Pinpoint the cell where the given text exists, returning its (X, Y) midpoint coordinate. 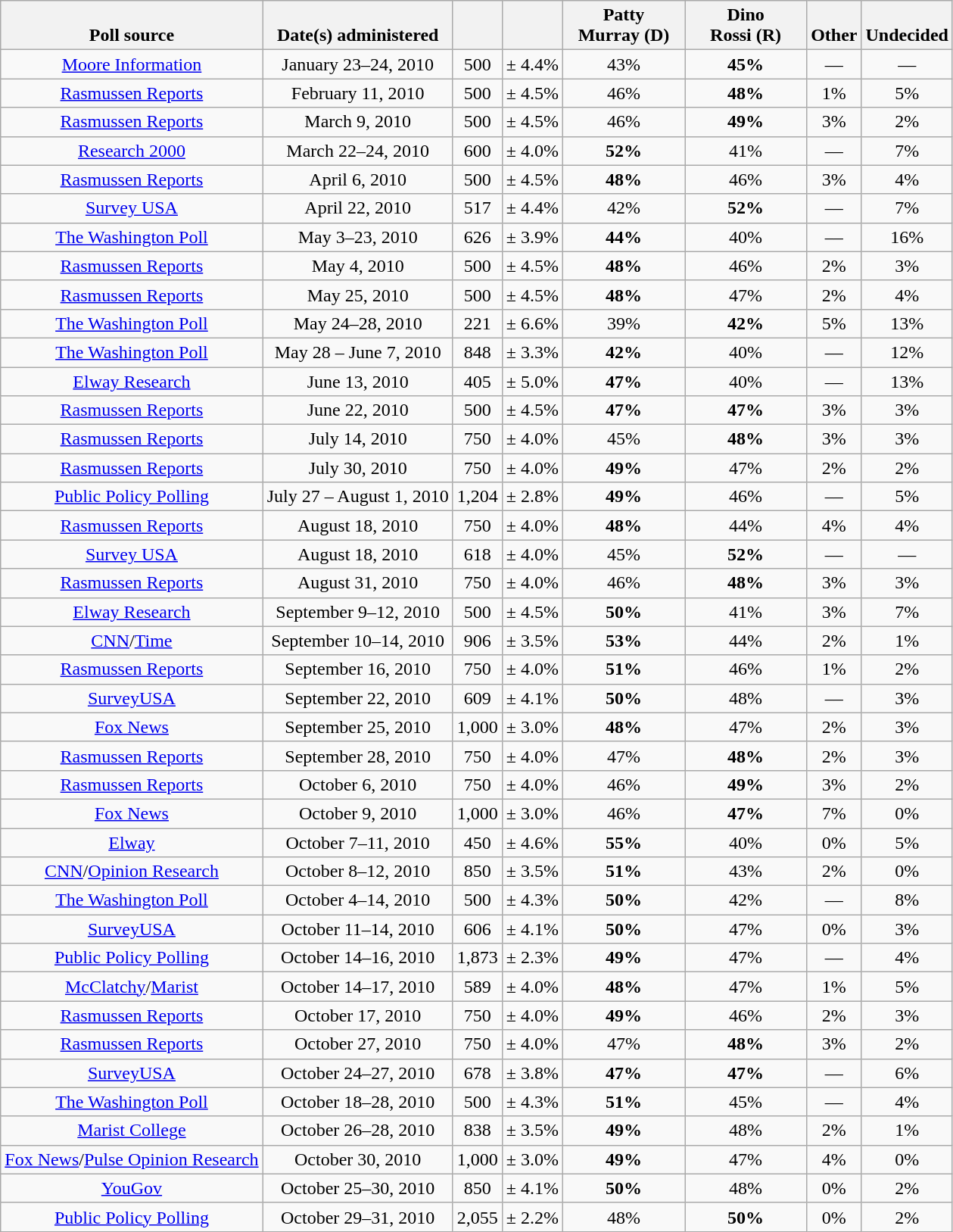
March 9, 2010 (357, 122)
Marist College (132, 1131)
589 (477, 987)
October 6, 2010 (357, 784)
July 27 – August 1, 2010 (357, 497)
517 (477, 208)
Elway (132, 843)
Undecided (907, 26)
± 3.3% (532, 352)
October 4–14, 2010 (357, 900)
838 (477, 1131)
October 9, 2010 (357, 813)
609 (477, 698)
September 10–14, 2010 (357, 641)
July 14, 2010 (357, 439)
618 (477, 554)
± 3.8% (532, 1073)
55% (624, 843)
September 28, 2010 (357, 756)
January 23–24, 2010 (357, 64)
Moore Information (132, 64)
± 4.6% (532, 843)
678 (477, 1073)
May 3–23, 2010 (357, 237)
September 9–12, 2010 (357, 612)
626 (477, 237)
April 6, 2010 (357, 179)
October 7–11, 2010 (357, 843)
October 8–12, 2010 (357, 872)
October 29–31, 2010 (357, 1217)
October 27, 2010 (357, 1044)
1,204 (477, 497)
October 18–28, 2010 (357, 1102)
May 25, 2010 (357, 295)
8% (907, 900)
YouGov (132, 1188)
405 (477, 381)
August 31, 2010 (357, 583)
May 24–28, 2010 (357, 323)
May 28 – June 7, 2010 (357, 352)
May 4, 2010 (357, 266)
848 (477, 352)
± 5.0% (532, 381)
October 11–14, 2010 (357, 929)
221 (477, 323)
October 25–30, 2010 (357, 1188)
± 2.2% (532, 1217)
October 14–16, 2010 (357, 958)
53% (624, 641)
Date(s) administered (357, 26)
September 16, 2010 (357, 669)
October 24–27, 2010 (357, 1073)
McClatchy/Marist (132, 987)
12% (907, 352)
DinoRossi (R) (746, 26)
October 17, 2010 (357, 1015)
16% (907, 237)
CNN/Opinion Research (132, 872)
2,055 (477, 1217)
600 (477, 151)
± 2.8% (532, 497)
606 (477, 929)
906 (477, 641)
± 2.3% (532, 958)
March 22–24, 2010 (357, 151)
September 25, 2010 (357, 727)
± 6.6% (532, 323)
Poll source (132, 26)
± 3.9% (532, 237)
Other (834, 26)
PattyMurray (D) (624, 26)
October 30, 2010 (357, 1159)
October 26–28, 2010 (357, 1131)
39% (624, 323)
July 30, 2010 (357, 468)
October 14–17, 2010 (357, 987)
Fox News/Pulse Opinion Research (132, 1159)
1,873 (477, 958)
Research 2000 (132, 151)
February 11, 2010 (357, 93)
CNN/Time (132, 641)
450 (477, 843)
6% (907, 1073)
June 13, 2010 (357, 381)
June 22, 2010 (357, 410)
April 22, 2010 (357, 208)
September 22, 2010 (357, 698)
